For the text-containing cell, return its midpoint in [X, Y] coordinate format. 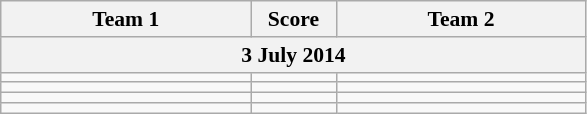
Team 1 [126, 19]
Team 2 [461, 19]
Score [294, 19]
3 July 2014 [294, 55]
